Return [X, Y] of the center of cell containing provided text 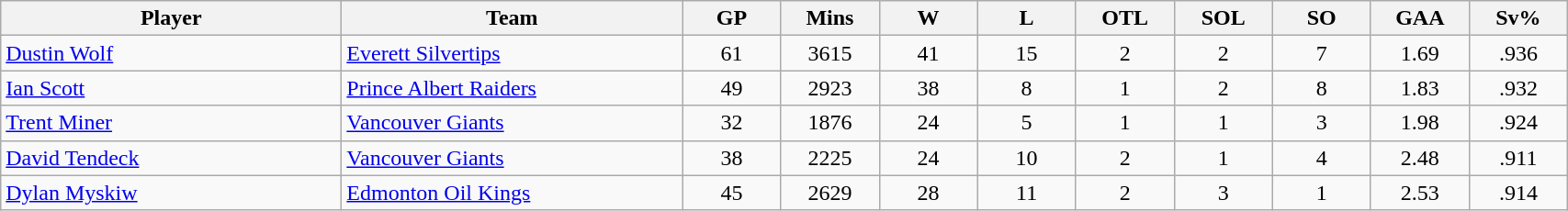
2.53 [1420, 193]
1876 [830, 123]
1.83 [1420, 88]
32 [731, 123]
SO [1321, 18]
11 [1027, 193]
41 [928, 53]
Dustin Wolf [171, 53]
L [1027, 18]
28 [928, 193]
David Tendeck [171, 158]
Dylan Myskiw [171, 193]
.932 [1517, 88]
.924 [1517, 123]
15 [1027, 53]
2629 [830, 193]
Ian Scott [171, 88]
1.69 [1420, 53]
GP [731, 18]
10 [1027, 158]
2923 [830, 88]
2225 [830, 158]
5 [1027, 123]
SOL [1224, 18]
Player [171, 18]
.936 [1517, 53]
GAA [1420, 18]
2.48 [1420, 158]
Everett Silvertips [513, 53]
Team [513, 18]
1.98 [1420, 123]
61 [731, 53]
Trent Miner [171, 123]
Edmonton Oil Kings [513, 193]
Prince Albert Raiders [513, 88]
.911 [1517, 158]
Sv% [1517, 18]
45 [731, 193]
W [928, 18]
7 [1321, 53]
.914 [1517, 193]
49 [731, 88]
Mins [830, 18]
3615 [830, 53]
4 [1321, 158]
OTL [1124, 18]
